Return the (X, Y) coordinate for the center point of the cell that contains the specified text.  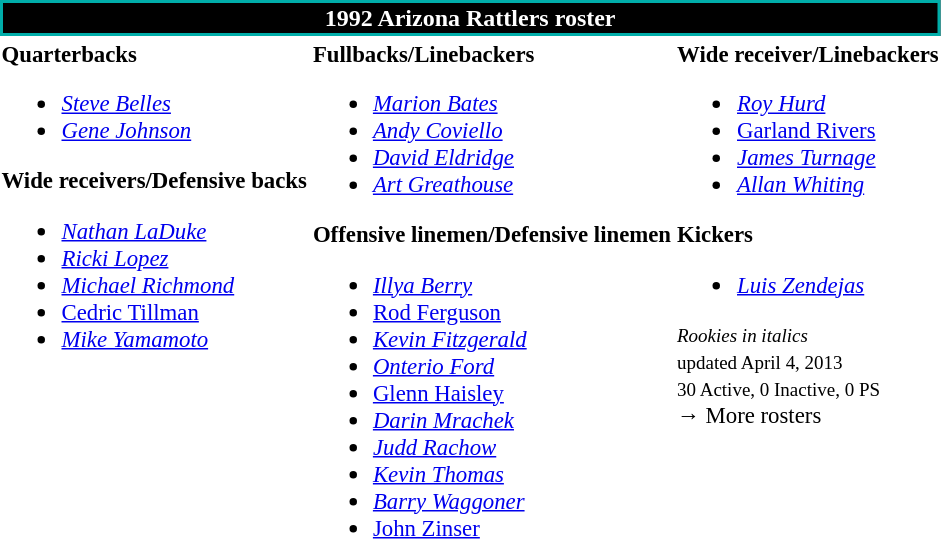
1992 Arizona Rattlers roster (470, 18)
